Search for the cell housing the specified text and yield its (X, Y) center coordinate. 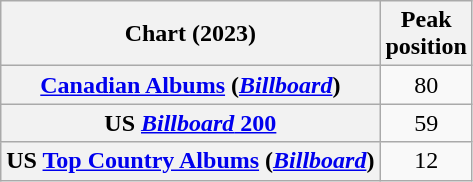
Chart (2023) (190, 34)
12 (426, 161)
80 (426, 85)
Peakposition (426, 34)
Canadian Albums (Billboard) (190, 85)
59 (426, 123)
US Billboard 200 (190, 123)
US Top Country Albums (Billboard) (190, 161)
